Extract the [x, y] coordinate from the center of the cell holding the provided text.  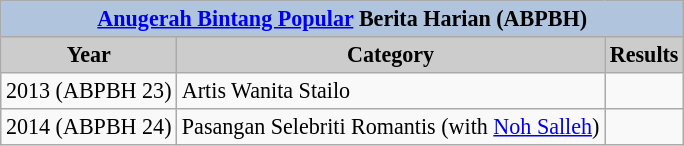
Category [391, 54]
Year [89, 54]
Anugerah Bintang Popular Berita Harian (ABPBH) [342, 18]
Pasangan Selebriti Romantis (with Noh Salleh) [391, 126]
2013 (ABPBH 23) [89, 90]
2014 (ABPBH 24) [89, 126]
Artis Wanita Stailo [391, 90]
Results [644, 54]
